Find where the given text appears and provide that cell's center as (x, y) coordinate. 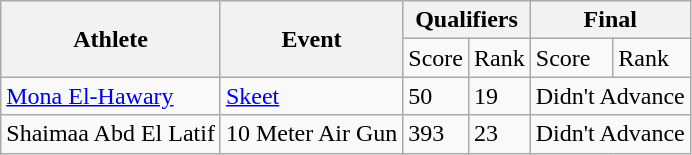
Qualifiers (466, 20)
393 (436, 134)
Event (311, 39)
50 (436, 96)
Athlete (111, 39)
Shaimaa Abd El Latif (111, 134)
Skeet (311, 96)
Final (610, 20)
Mona El-Hawary (111, 96)
10 Meter Air Gun (311, 134)
19 (500, 96)
23 (500, 134)
